For the text-containing cell, return its midpoint in [x, y] coordinate format. 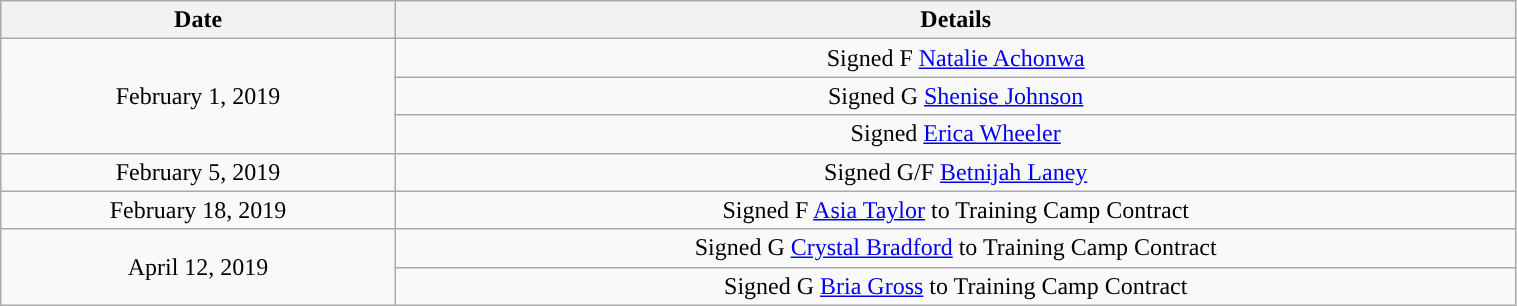
Signed G Bria Gross to Training Camp Contract [956, 286]
Details [956, 20]
April 12, 2019 [198, 267]
Signed G/F Betnijah Laney [956, 172]
February 5, 2019 [198, 172]
February 18, 2019 [198, 210]
Signed G Crystal Bradford to Training Camp Contract [956, 248]
Date [198, 20]
Signed G Shenise Johnson [956, 96]
February 1, 2019 [198, 96]
Signed F Asia Taylor to Training Camp Contract [956, 210]
Signed Erica Wheeler [956, 134]
Signed F Natalie Achonwa [956, 58]
